Locate the cell with the specified text and output its [x, y] center coordinate. 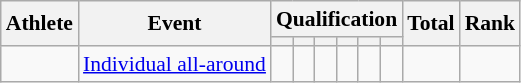
Total [430, 24]
Athlete [40, 24]
Rank [490, 24]
Event [174, 24]
Individual all-around [174, 64]
Qualification [336, 19]
